Locate the cell with the specified text and output its [X, Y] center coordinate. 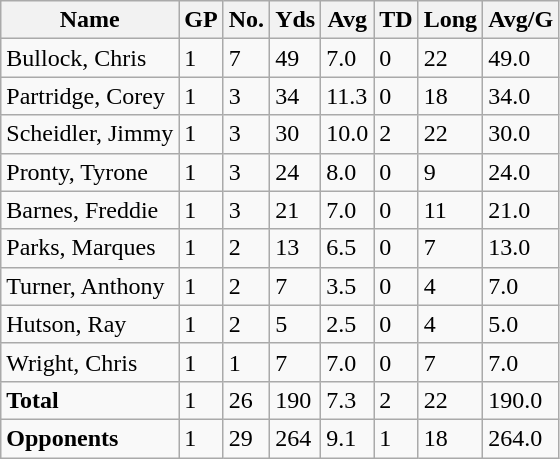
Yds [296, 20]
10.0 [348, 134]
Opponents [90, 438]
2.5 [348, 324]
190 [296, 400]
190.0 [521, 400]
9 [450, 172]
264.0 [521, 438]
30.0 [521, 134]
29 [246, 438]
49.0 [521, 58]
Total [90, 400]
Scheidler, Jimmy [90, 134]
Partridge, Corey [90, 96]
26 [246, 400]
5.0 [521, 324]
5 [296, 324]
GP [201, 20]
Long [450, 20]
30 [296, 134]
Avg/G [521, 20]
Barnes, Freddie [90, 210]
49 [296, 58]
Turner, Anthony [90, 286]
Parks, Marques [90, 248]
264 [296, 438]
TD [396, 20]
No. [246, 20]
13 [296, 248]
21.0 [521, 210]
3.5 [348, 286]
24 [296, 172]
Hutson, Ray [90, 324]
Name [90, 20]
21 [296, 210]
9.1 [348, 438]
Avg [348, 20]
11.3 [348, 96]
6.5 [348, 248]
13.0 [521, 248]
7.3 [348, 400]
11 [450, 210]
34 [296, 96]
Pronty, Tyrone [90, 172]
34.0 [521, 96]
24.0 [521, 172]
Wright, Chris [90, 362]
Bullock, Chris [90, 58]
8.0 [348, 172]
